Identify which cell holds the provided text, then report its [x, y] central coordinate. 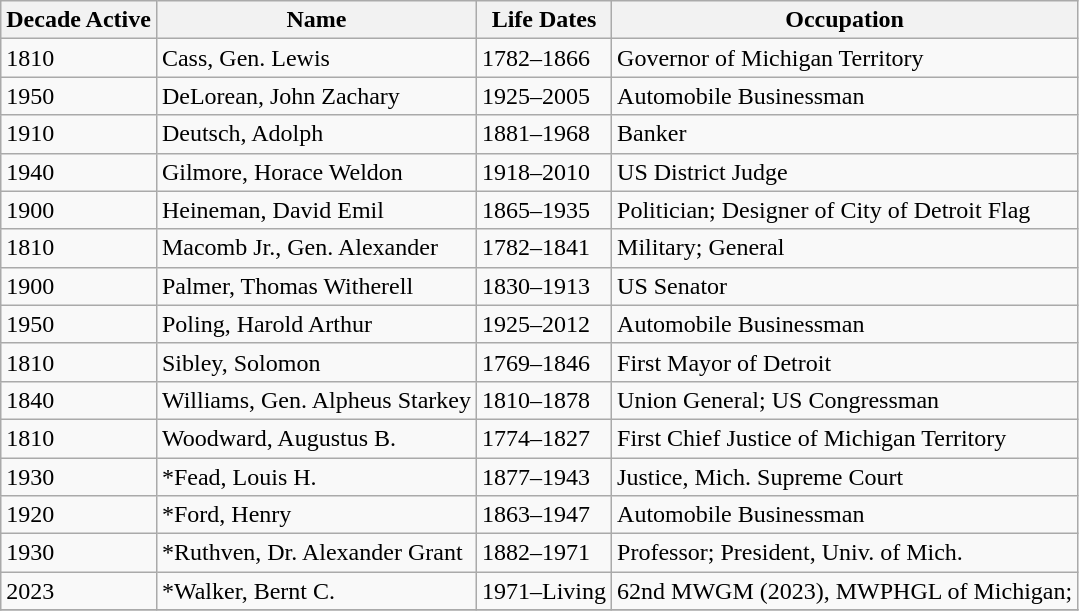
Politician; Designer of City of Detroit Flag [845, 210]
First Mayor of Detroit [845, 362]
Palmer, Thomas Witherell [316, 286]
First Chief Justice of Michigan Territory [845, 438]
Union General; US Congressman [845, 400]
1840 [79, 400]
Governor of Michigan Territory [845, 58]
1810–1878 [544, 400]
*Ford, Henry [316, 515]
1925–2005 [544, 96]
Banker [845, 134]
1774–1827 [544, 438]
1881–1968 [544, 134]
Name [316, 20]
1830–1913 [544, 286]
Occupation [845, 20]
1918–2010 [544, 172]
Williams, Gen. Alpheus Starkey [316, 400]
1769–1846 [544, 362]
1882–1971 [544, 553]
1920 [79, 515]
US District Judge [845, 172]
1910 [79, 134]
Poling, Harold Arthur [316, 324]
Sibley, Solomon [316, 362]
1865–1935 [544, 210]
1782–1866 [544, 58]
2023 [79, 591]
Gilmore, Horace Weldon [316, 172]
Heineman, David Emil [316, 210]
Decade Active [79, 20]
Military; General [845, 248]
*Fead, Louis H. [316, 477]
Life Dates [544, 20]
1971–Living [544, 591]
1782–1841 [544, 248]
*Ruthven, Dr. Alexander Grant [316, 553]
62nd MWGM (2023), MWPHGL of Michigan; [845, 591]
Deutsch, Adolph [316, 134]
Macomb Jr., Gen. Alexander [316, 248]
1877–1943 [544, 477]
1863–1947 [544, 515]
1940 [79, 172]
*Walker, Bernt C. [316, 591]
Professor; President, Univ. of Mich. [845, 553]
US Senator [845, 286]
DeLorean, John Zachary [316, 96]
Justice, Mich. Supreme Court [845, 477]
Woodward, Augustus B. [316, 438]
Cass, Gen. Lewis [316, 58]
1925–2012 [544, 324]
